Locate the cell with the specified text and output its [x, y] center coordinate. 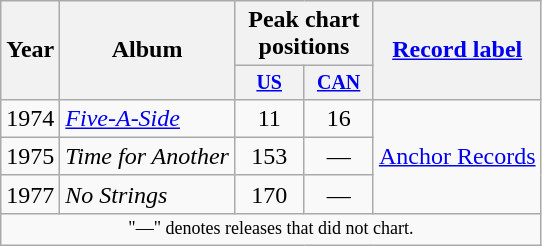
1977 [30, 194]
Anchor Records [457, 156]
Time for Another [148, 156]
Record label [457, 50]
Peak chart positions [304, 34]
Five-A-Side [148, 118]
US [268, 82]
1975 [30, 156]
170 [268, 194]
No Strings [148, 194]
11 [268, 118]
Year [30, 50]
"—" denotes releases that did not chart. [271, 228]
CAN [338, 82]
16 [338, 118]
Album [148, 50]
1974 [30, 118]
153 [268, 156]
